From the cell containing the given text, extract its center point as [x, y] coordinate. 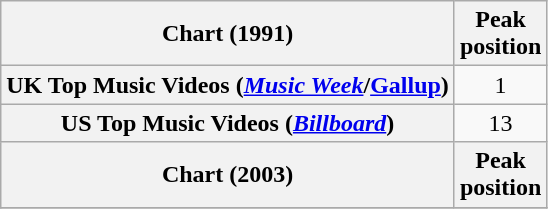
13 [500, 123]
US Top Music Videos (Billboard) [228, 123]
Chart (2003) [228, 174]
UK Top Music Videos (Music Week/Gallup) [228, 85]
1 [500, 85]
Chart (1991) [228, 34]
